From the cell containing the given text, extract its center point as (x, y) coordinate. 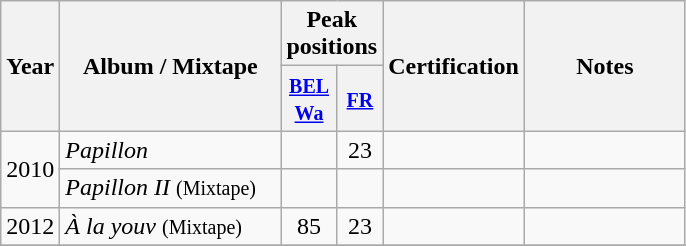
À la youv (Mixtape) (170, 226)
FR (360, 98)
BEL Wa (309, 98)
Papillon II (Mixtape) (170, 188)
85 (309, 226)
Certification (454, 66)
Notes (604, 66)
2012 (30, 226)
Year (30, 66)
2010 (30, 169)
Peak positions (332, 34)
Papillon (170, 150)
Album / Mixtape (170, 66)
